Provide the [x, y] coordinate of the cell's center where the given text is located.  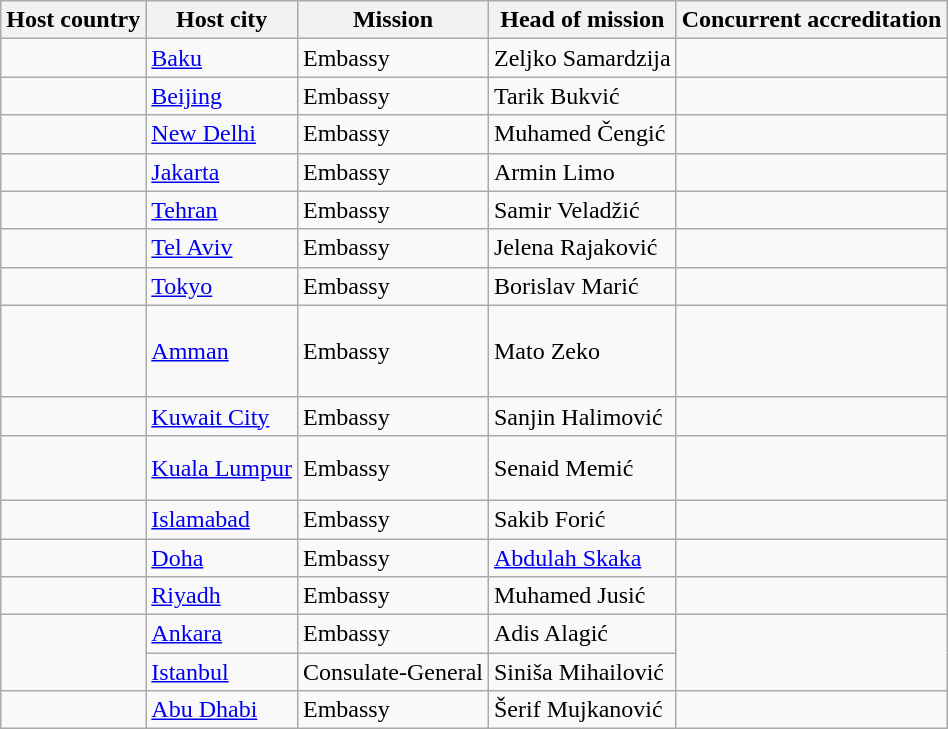
Kuwait City [222, 416]
Siniša Mihailović [582, 672]
Šerif Mujkanović [582, 710]
Kuala Lumpur [222, 468]
Samir Veladžić [582, 210]
Jakarta [222, 172]
Tel Aviv [222, 248]
Zeljko Samardzija [582, 58]
Tehran [222, 210]
Senaid Memić [582, 468]
Amman [222, 351]
Muhamed Jusić [582, 596]
Jelena Rajaković [582, 248]
Islamabad [222, 519]
Istanbul [222, 672]
Host country [74, 20]
Consulate-General [392, 672]
Mission [392, 20]
Tokyo [222, 286]
Head of mission [582, 20]
Abdulah Skaka [582, 557]
Concurrent accreditation [812, 20]
Beijing [222, 96]
Mato Zeko [582, 351]
Doha [222, 557]
Tarik Bukvić [582, 96]
Host city [222, 20]
Borislav Marić [582, 286]
Armin Limo [582, 172]
Sakib Forić [582, 519]
Abu Dhabi [222, 710]
New Delhi [222, 134]
Ankara [222, 634]
Riyadh [222, 596]
Sanjin Halimović [582, 416]
Baku [222, 58]
Muhamed Čengić [582, 134]
Adis Alagić [582, 634]
